Identify which cell holds the provided text, then report its (x, y) central coordinate. 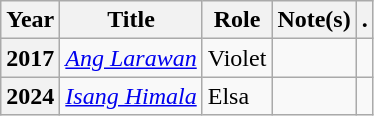
Ang Larawan (131, 58)
2017 (30, 58)
Role (237, 20)
2024 (30, 96)
Note(s) (314, 20)
Title (131, 20)
Violet (237, 58)
Year (30, 20)
Elsa (237, 96)
. (364, 20)
Isang Himala (131, 96)
